Return the [x, y] coordinate for the center point of the cell that contains the specified text.  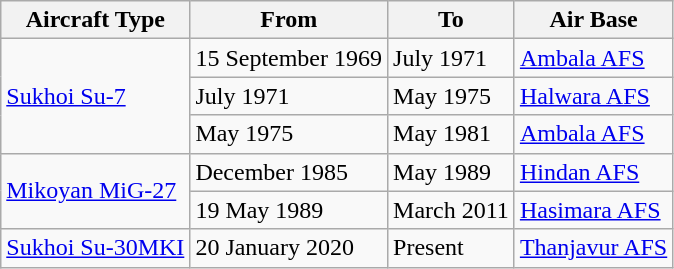
Halwara AFS [593, 96]
December 1985 [289, 172]
From [289, 20]
15 September 1969 [289, 58]
Air Base [593, 20]
May 1989 [452, 172]
Mikoyan MiG-27 [96, 191]
To [452, 20]
20 January 2020 [289, 248]
Hindan AFS [593, 172]
Sukhoi Su-7 [96, 96]
Aircraft Type [96, 20]
Hasimara AFS [593, 210]
Thanjavur AFS [593, 248]
Present [452, 248]
19 May 1989 [289, 210]
March 2011 [452, 210]
Sukhoi Su-30MKI [96, 248]
May 1981 [452, 134]
